Provide the [x, y] coordinate of the cell's center where the given text is located.  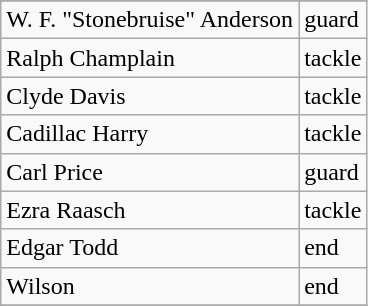
Clyde Davis [150, 96]
W. F. "Stonebruise" Anderson [150, 20]
Wilson [150, 286]
Edgar Todd [150, 248]
Ralph Champlain [150, 58]
Carl Price [150, 172]
Ezra Raasch [150, 210]
Cadillac Harry [150, 134]
